Identify which cell holds the provided text, then report its (x, y) central coordinate. 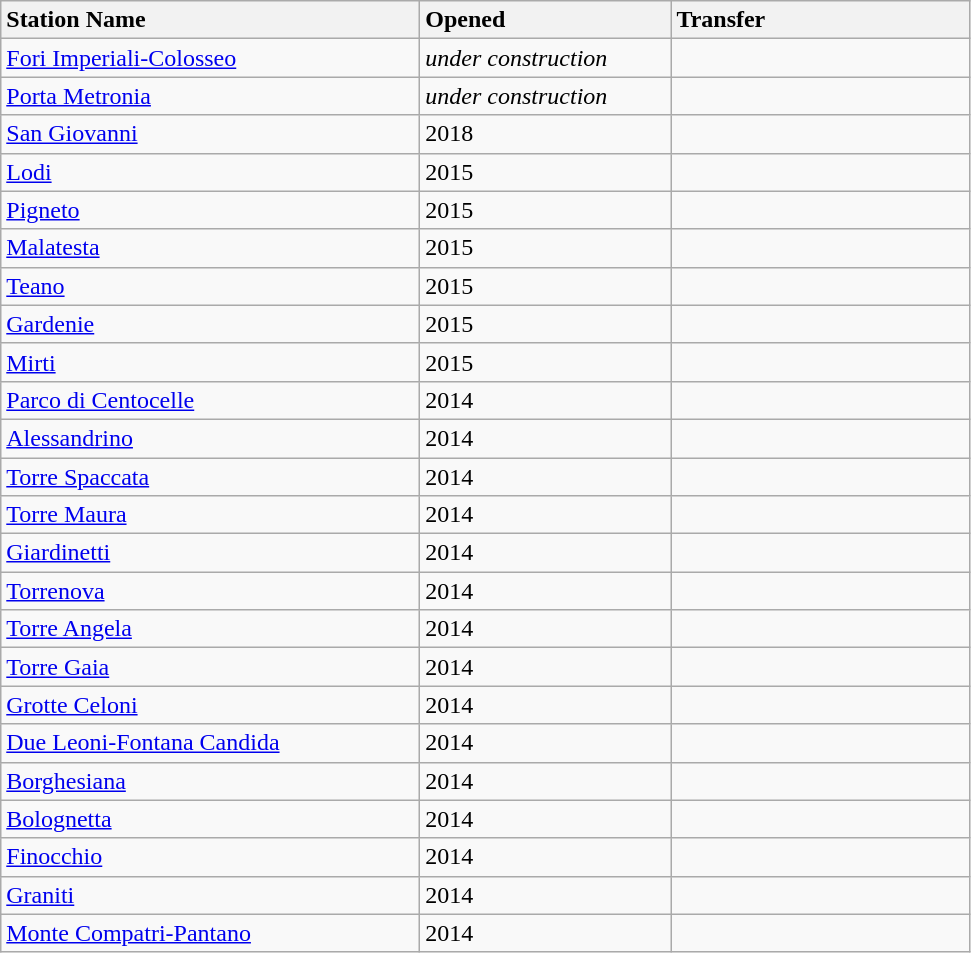
Mirti (210, 362)
Bolognetta (210, 819)
Fori Imperiali-Colosseo (210, 58)
Transfer (820, 20)
Giardinetti (210, 553)
Monte Compatri-Pantano (210, 933)
Opened (546, 20)
Pigneto (210, 210)
Due Leoni-Fontana Candida (210, 743)
Torre Gaia (210, 667)
Parco di Centocelle (210, 400)
Borghesiana (210, 781)
2018 (546, 134)
Porta Metronia (210, 96)
Torre Maura (210, 515)
Torre Angela (210, 629)
Torrenova (210, 591)
Lodi (210, 172)
Teano (210, 286)
Alessandrino (210, 438)
Finocchio (210, 857)
San Giovanni (210, 134)
Graniti (210, 895)
Malatesta (210, 248)
Torre Spaccata (210, 477)
Gardenie (210, 324)
Grotte Celoni (210, 705)
Station Name (210, 20)
